Return (X, Y) of the center of cell containing provided text 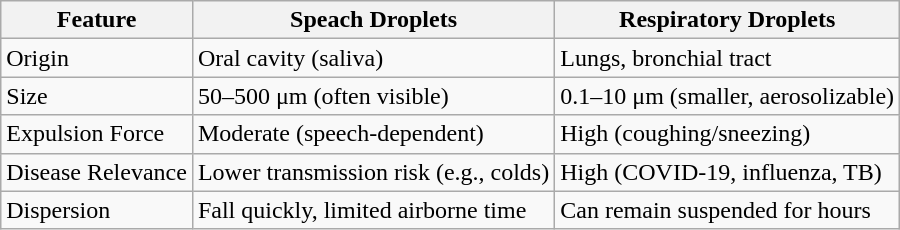
Expulsion Force (97, 134)
Disease Relevance (97, 172)
Speach Droplets (373, 20)
Moderate (speech-dependent) (373, 134)
0.1–10 μm (smaller, aerosolizable) (728, 96)
Dispersion (97, 210)
Origin (97, 58)
Size (97, 96)
High (COVID-19, influenza, TB) (728, 172)
Can remain suspended for hours (728, 210)
50–500 μm (often visible) (373, 96)
Respiratory Droplets (728, 20)
Lower transmission risk (e.g., colds) (373, 172)
Feature (97, 20)
Oral cavity (saliva) (373, 58)
Fall quickly, limited airborne time (373, 210)
Lungs, bronchial tract (728, 58)
High (coughing/sneezing) (728, 134)
